Capture the cell that displays the provided text and extract its (X, Y) central coordinate. 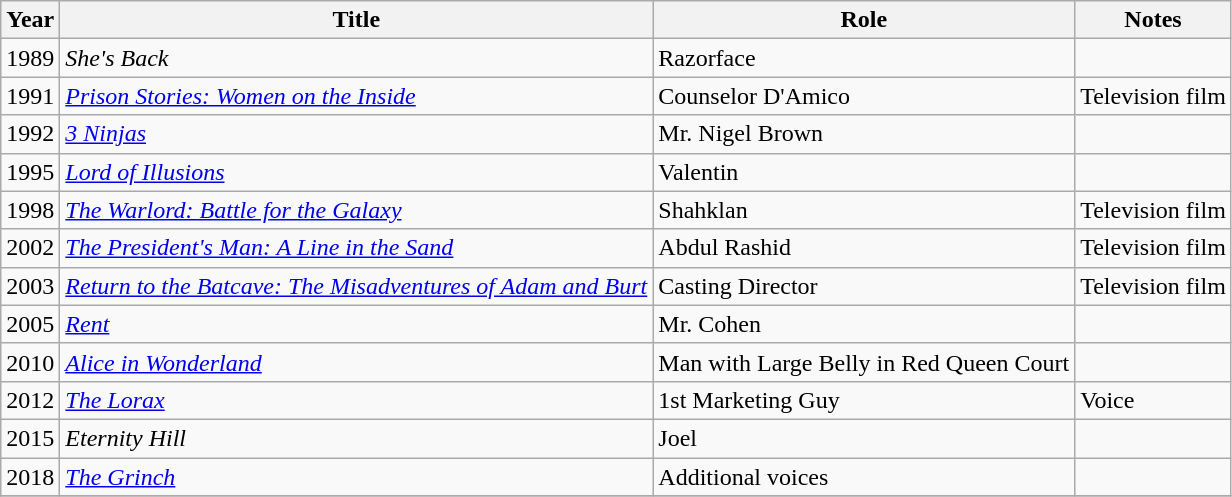
1998 (30, 210)
The President's Man: A Line in the Sand (356, 248)
Abdul Rashid (864, 248)
Rent (356, 324)
1992 (30, 134)
Additional voices (864, 477)
Razorface (864, 58)
The Grinch (356, 477)
Man with Large Belly in Red Queen Court (864, 362)
Shahklan (864, 210)
The Lorax (356, 400)
Role (864, 20)
She's Back (356, 58)
2018 (30, 477)
Mr. Nigel Brown (864, 134)
2010 (30, 362)
1995 (30, 172)
Voice (1154, 400)
1st Marketing Guy (864, 400)
Casting Director (864, 286)
Notes (1154, 20)
Valentin (864, 172)
2003 (30, 286)
The Warlord: Battle for the Galaxy (356, 210)
Alice in Wonderland (356, 362)
Mr. Cohen (864, 324)
Eternity Hill (356, 438)
2002 (30, 248)
1989 (30, 58)
Year (30, 20)
Prison Stories: Women on the Inside (356, 96)
3 Ninjas (356, 134)
2005 (30, 324)
Return to the Batcave: The Misadventures of Adam and Burt (356, 286)
Counselor D'Amico (864, 96)
Joel (864, 438)
Title (356, 20)
Lord of Illusions (356, 172)
2012 (30, 400)
1991 (30, 96)
2015 (30, 438)
